Search for the cell housing the specified text and yield its (X, Y) center coordinate. 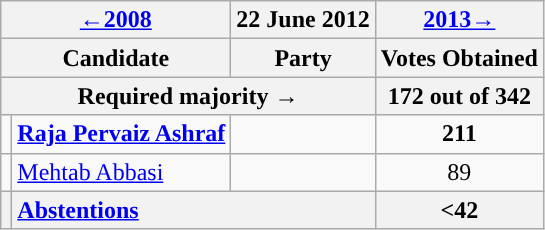
Votes Obtained (459, 58)
Candidate (116, 58)
Raja Pervaiz Ashraf (122, 134)
22 June 2012 (303, 20)
Party (303, 58)
172 out of 342 (459, 96)
Abstentions (194, 210)
←2008 (116, 20)
211 (459, 134)
Required majority → (188, 96)
89 (459, 172)
2013→ (459, 20)
<42 (459, 210)
Mehtab Abbasi (122, 172)
